Extract the [x, y] coordinate from the center of the cell holding the provided text.  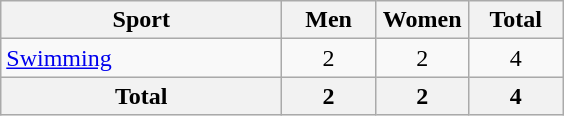
Swimming [142, 58]
Sport [142, 20]
Women [422, 20]
Men [329, 20]
